Scan for the cell matching the given text and deliver its [X, Y] coordinate at center. 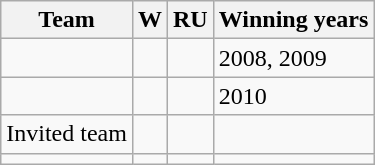
2010 [294, 96]
Team [67, 20]
Invited team [67, 134]
RU [191, 20]
Winning years [294, 20]
W [150, 20]
2008, 2009 [294, 58]
